Search for the cell housing the specified text and yield its (X, Y) center coordinate. 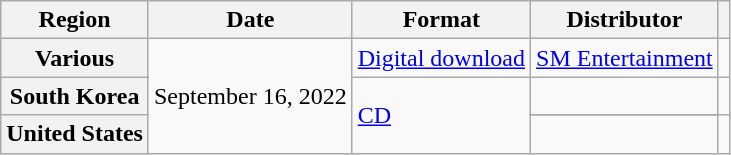
SM Entertainment (625, 58)
Region (75, 20)
Digital download (441, 58)
Various (75, 58)
United States (75, 134)
Date (250, 20)
Distributor (625, 20)
South Korea (75, 96)
Format (441, 20)
CD (441, 115)
September 16, 2022 (250, 96)
